Provide the [X, Y] coordinate of the cell's center where the given text is located.  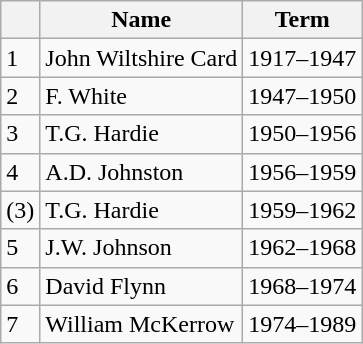
F. White [142, 96]
A.D. Johnston [142, 172]
7 [20, 324]
1950–1956 [302, 134]
1968–1974 [302, 286]
David Flynn [142, 286]
Term [302, 20]
3 [20, 134]
1962–1968 [302, 248]
1947–1950 [302, 96]
1917–1947 [302, 58]
6 [20, 286]
J.W. Johnson [142, 248]
2 [20, 96]
1959–1962 [302, 210]
1974–1989 [302, 324]
John Wiltshire Card [142, 58]
4 [20, 172]
(3) [20, 210]
1956–1959 [302, 172]
Name [142, 20]
1 [20, 58]
William McKerrow [142, 324]
5 [20, 248]
